Search for the cell housing the specified text and yield its (x, y) center coordinate. 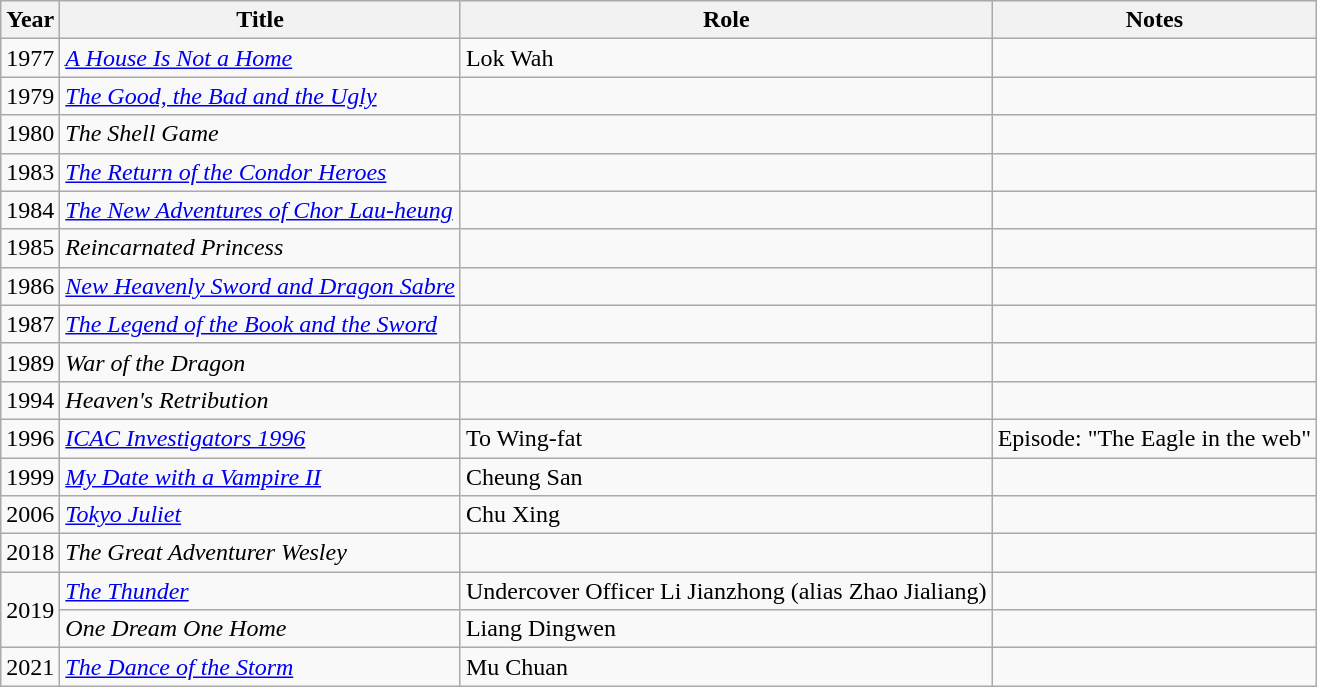
Title (260, 20)
1999 (30, 477)
2018 (30, 553)
Notes (1154, 20)
1979 (30, 96)
Tokyo Juliet (260, 515)
The Thunder (260, 591)
2006 (30, 515)
Undercover Officer Li Jianzhong (alias Zhao Jialiang) (726, 591)
2019 (30, 610)
1996 (30, 438)
1985 (30, 248)
One Dream One Home (260, 629)
Role (726, 20)
Liang Dingwen (726, 629)
Mu Chuan (726, 667)
2021 (30, 667)
1994 (30, 400)
Chu Xing (726, 515)
Year (30, 20)
1977 (30, 58)
Episode: "The Eagle in the web" (1154, 438)
Lok Wah (726, 58)
To Wing-fat (726, 438)
Cheung San (726, 477)
My Date with a Vampire II (260, 477)
The Shell Game (260, 134)
1986 (30, 286)
A House Is Not a Home (260, 58)
1984 (30, 210)
Reincarnated Princess (260, 248)
The Dance of the Storm (260, 667)
New Heavenly Sword and Dragon Sabre (260, 286)
The Good, the Bad and the Ugly (260, 96)
War of the Dragon (260, 362)
The Legend of the Book and the Sword (260, 324)
1989 (30, 362)
Heaven's Retribution (260, 400)
1980 (30, 134)
The Great Adventurer Wesley (260, 553)
1987 (30, 324)
The Return of the Condor Heroes (260, 172)
1983 (30, 172)
The New Adventures of Chor Lau-heung (260, 210)
ICAC Investigators 1996 (260, 438)
